Identify which cell holds the provided text, then report its (X, Y) central coordinate. 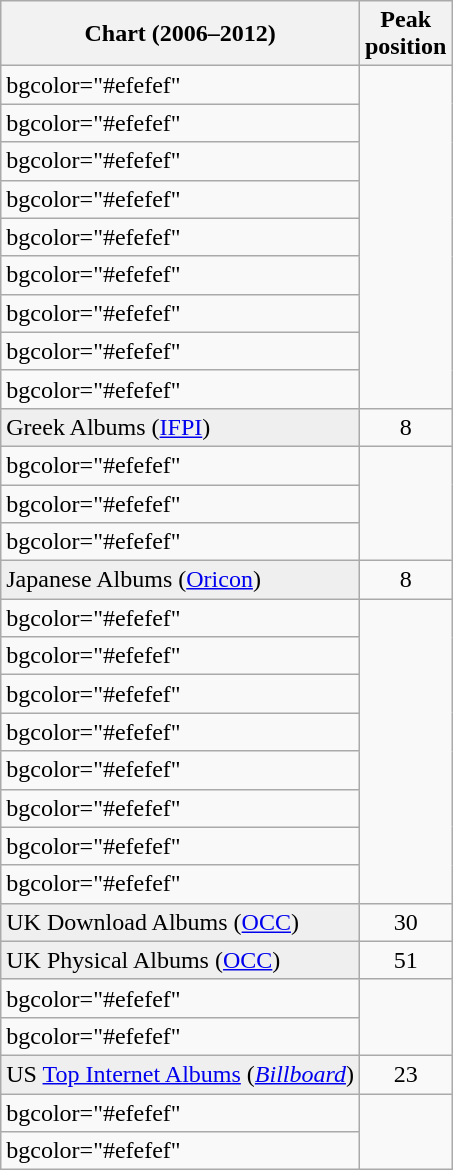
51 (405, 960)
UK Download Albums (OCC) (180, 922)
UK Physical Albums (OCC) (180, 960)
30 (405, 922)
Chart (2006–2012) (180, 34)
23 (405, 1074)
US Top Internet Albums (Billboard) (180, 1074)
Peakposition (405, 34)
Greek Albums (IFPI) (180, 427)
Japanese Albums (Oricon) (180, 580)
